For the text-containing cell, return its midpoint in (x, y) coordinate format. 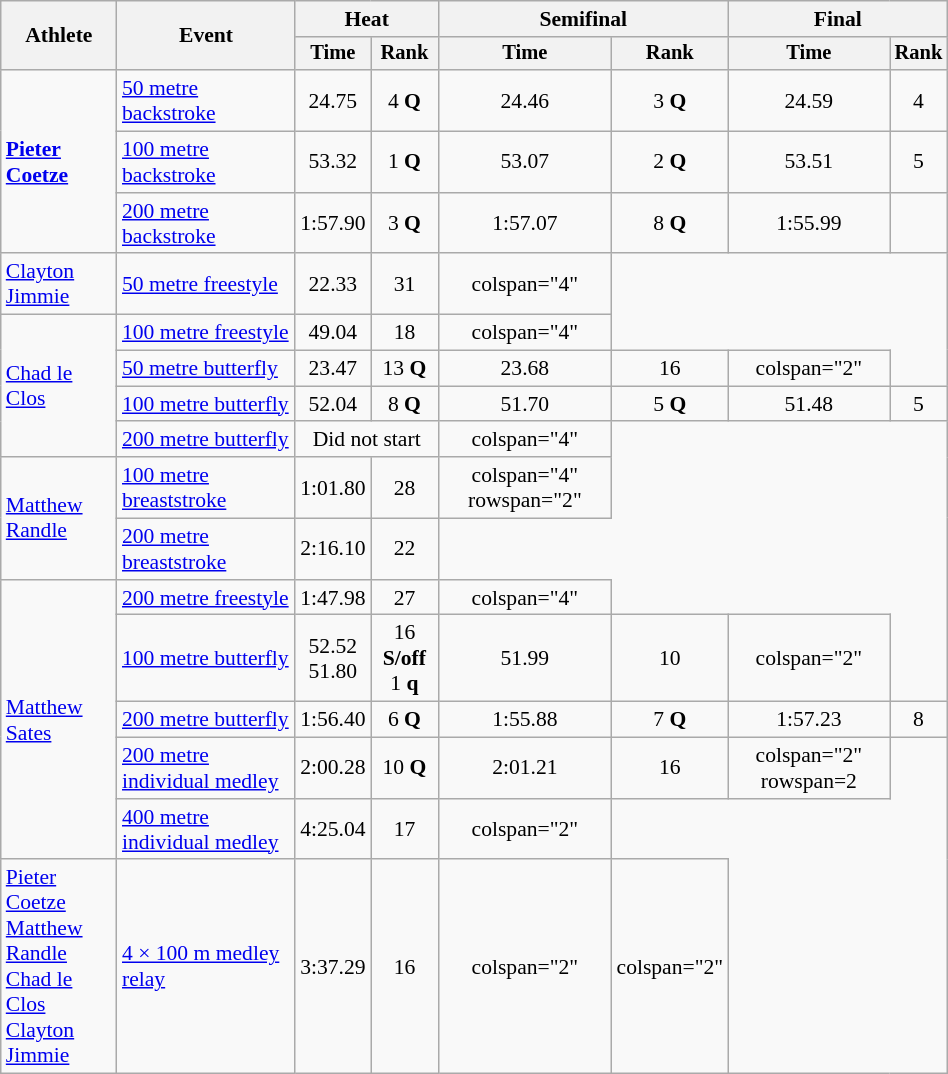
colspan="2" rowspan=2 (808, 768)
10 (670, 658)
Pieter Coetze (59, 162)
5 Q (670, 404)
1 Q (405, 162)
1:56.40 (332, 720)
Athlete (59, 36)
1:55.88 (524, 720)
51.48 (808, 404)
1:57.90 (332, 224)
52.5251.80 (332, 658)
8 (919, 720)
52.04 (332, 404)
7 Q (670, 720)
100 metre freestyle (206, 333)
200 metre breaststroke (206, 550)
Event (206, 36)
23.47 (332, 369)
27 (405, 598)
50 metre butterfly (206, 369)
23.68 (524, 369)
28 (405, 488)
2:00.28 (332, 768)
4 (919, 100)
53.51 (808, 162)
2 Q (670, 162)
1:01.80 (332, 488)
51.70 (524, 404)
1:47.98 (332, 598)
Pieter Coetze Matthew Randle Chad le Clos Clayton Jimmie (59, 967)
53.32 (332, 162)
16 S/off1 q (405, 658)
Final (838, 19)
100 metre backstroke (206, 162)
17 (405, 830)
24.46 (524, 100)
200 metre backstroke (206, 224)
Matthew Randle (59, 518)
colspan="4" rowspan="2" (524, 488)
4 × 100 m medley relay (206, 967)
200 metre individual medley (206, 768)
Matthew Sates (59, 720)
4 Q (405, 100)
100 metre breaststroke (206, 488)
22.33 (332, 284)
50 metre freestyle (206, 284)
Chad le Clos (59, 386)
31 (405, 284)
2:16.10 (332, 550)
Semifinal (583, 19)
Heat (366, 19)
Clayton Jimmie (59, 284)
3:37.29 (332, 967)
4:25.04 (332, 830)
13 Q (405, 369)
10 Q (405, 768)
49.04 (332, 333)
53.07 (524, 162)
24.75 (332, 100)
51.99 (524, 658)
200 metre freestyle (206, 598)
1:57.23 (808, 720)
1:55.99 (808, 224)
400 metre individual medley (206, 830)
6 Q (405, 720)
1:57.07 (524, 224)
Did not start (366, 440)
24.59 (808, 100)
18 (405, 333)
22 (405, 550)
50 metre backstroke (206, 100)
2:01.21 (524, 768)
